Provide the [X, Y] coordinate of the cell's center where the given text is located.  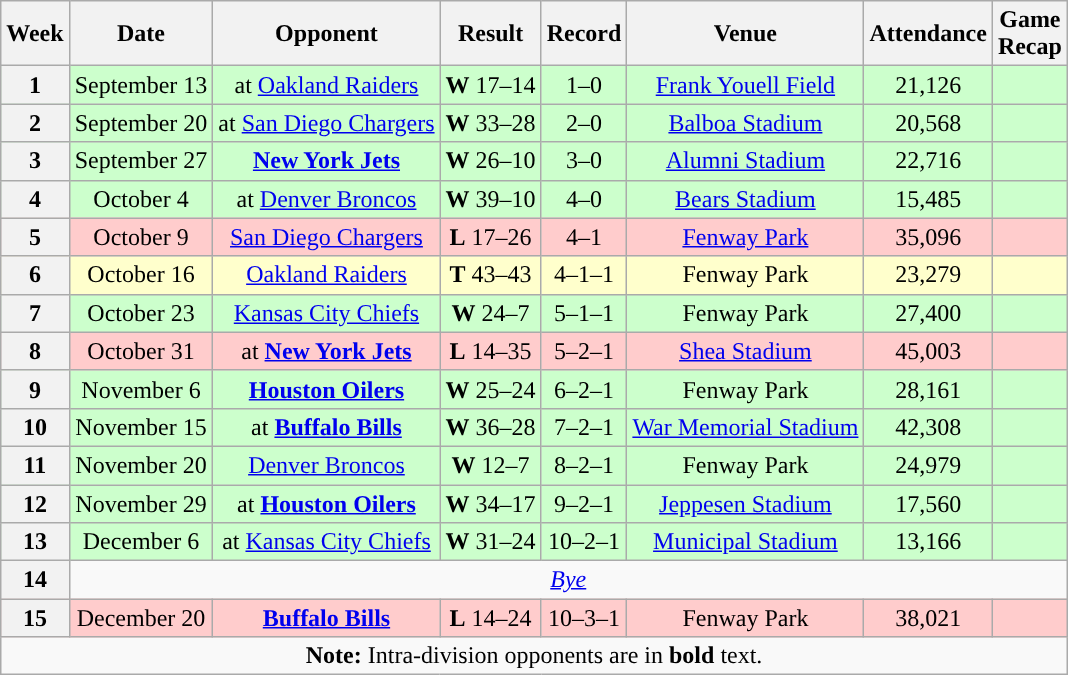
W 36–28 [490, 427]
October 16 [141, 275]
Denver Broncos [326, 465]
27,400 [928, 313]
8–2–1 [584, 465]
17,560 [928, 503]
2 [35, 123]
38,021 [928, 618]
8 [35, 351]
at Houston Oilers [326, 503]
Attendance [928, 34]
W 25–24 [490, 389]
14 [35, 580]
W 12–7 [490, 465]
42,308 [928, 427]
22,716 [928, 161]
5–2–1 [584, 351]
L 14–35 [490, 351]
October 23 [141, 313]
at Buffalo Bills [326, 427]
November 6 [141, 389]
4–0 [584, 199]
W 17–14 [490, 85]
Oakland Raiders [326, 275]
Venue [746, 34]
War Memorial Stadium [746, 427]
W 31–24 [490, 542]
Opponent [326, 34]
5–1–1 [584, 313]
21,126 [928, 85]
November 20 [141, 465]
September 20 [141, 123]
October 4 [141, 199]
7 [35, 313]
10–2–1 [584, 542]
Result [490, 34]
at Kansas City Chiefs [326, 542]
T 43–43 [490, 275]
35,096 [928, 237]
October 31 [141, 351]
13,166 [928, 542]
New York Jets [326, 161]
24,979 [928, 465]
9–2–1 [584, 503]
W 34–17 [490, 503]
6 [35, 275]
December 6 [141, 542]
L 17–26 [490, 237]
Bye [568, 580]
Municipal Stadium [746, 542]
10–3–1 [584, 618]
W 26–10 [490, 161]
October 9 [141, 237]
Jeppesen Stadium [746, 503]
1–0 [584, 85]
at Denver Broncos [326, 199]
September 27 [141, 161]
Date [141, 34]
45,003 [928, 351]
W 24–7 [490, 313]
Record [584, 34]
7–2–1 [584, 427]
2–0 [584, 123]
Note: Intra-division opponents are in bold text. [534, 656]
3–0 [584, 161]
at San Diego Chargers [326, 123]
4 [35, 199]
15 [35, 618]
4–1 [584, 237]
at Oakland Raiders [326, 85]
4–1–1 [584, 275]
W 39–10 [490, 199]
Balboa Stadium [746, 123]
28,161 [928, 389]
San Diego Chargers [326, 237]
Shea Stadium [746, 351]
1 [35, 85]
September 13 [141, 85]
Frank Youell Field [746, 85]
Alumni Stadium [746, 161]
W 33–28 [490, 123]
13 [35, 542]
at New York Jets [326, 351]
Houston Oilers [326, 389]
6–2–1 [584, 389]
11 [35, 465]
5 [35, 237]
12 [35, 503]
Buffalo Bills [326, 618]
10 [35, 427]
L 14–24 [490, 618]
15,485 [928, 199]
9 [35, 389]
Bears Stadium [746, 199]
November 29 [141, 503]
November 15 [141, 427]
20,568 [928, 123]
GameRecap [1030, 34]
Kansas City Chiefs [326, 313]
Week [35, 34]
23,279 [928, 275]
December 20 [141, 618]
3 [35, 161]
